Scan for the cell matching the given text and deliver its [x, y] coordinate at center. 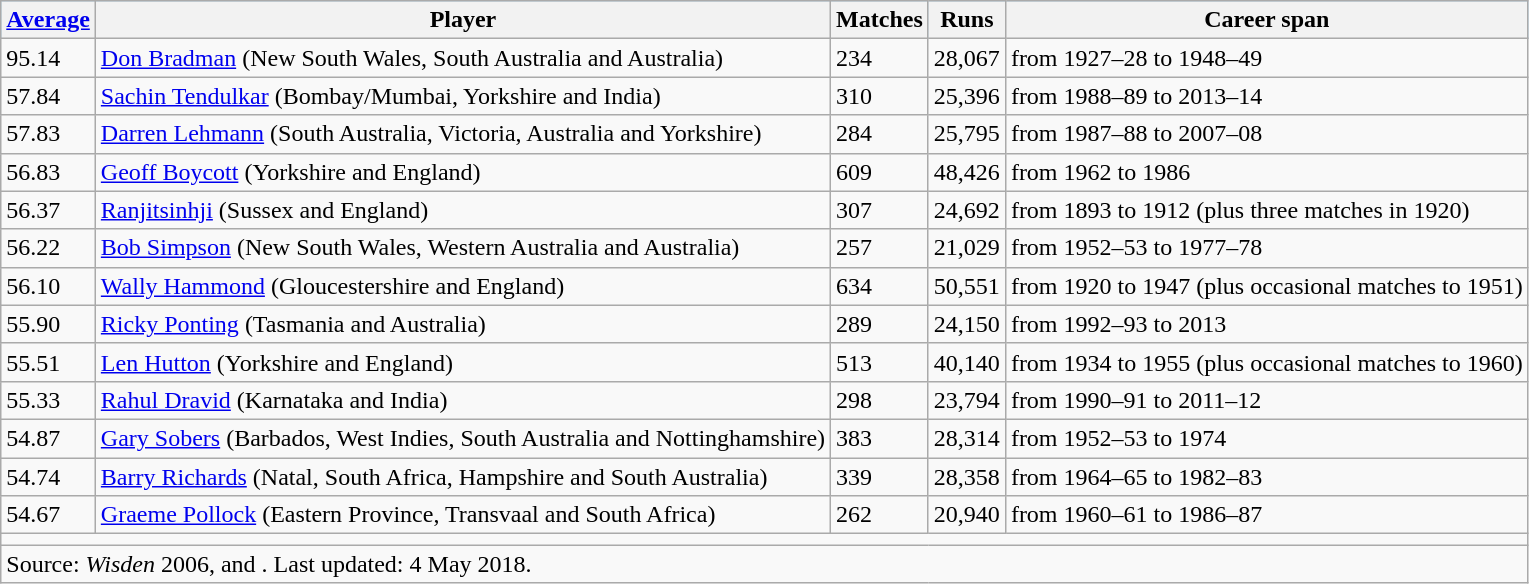
from 1987–88 to 2007–08 [1266, 134]
from 1920 to 1947 (plus occasional matches to 1951) [1266, 286]
Rahul Dravid (Karnataka and India) [462, 400]
Average [48, 20]
Career span [1266, 20]
289 [880, 324]
Ranjitsinhji (Sussex and England) [462, 210]
257 [880, 248]
95.14 [48, 58]
56.22 [48, 248]
Sachin Tendulkar (Bombay/Mumbai, Yorkshire and India) [462, 96]
from 1992–93 to 2013 [1266, 324]
Len Hutton (Yorkshire and England) [462, 362]
513 [880, 362]
Source: Wisden 2006, and . Last updated: 4 May 2018. [765, 564]
Runs [966, 20]
284 [880, 134]
Wally Hammond (Gloucestershire and England) [462, 286]
28,067 [966, 58]
634 [880, 286]
55.33 [48, 400]
24,150 [966, 324]
Matches [880, 20]
339 [880, 477]
50,551 [966, 286]
234 [880, 58]
310 [880, 96]
262 [880, 515]
55.51 [48, 362]
Gary Sobers (Barbados, West Indies, South Australia and Nottinghamshire) [462, 438]
54.74 [48, 477]
from 1952–53 to 1977–78 [1266, 248]
28,358 [966, 477]
57.84 [48, 96]
56.37 [48, 210]
56.83 [48, 172]
298 [880, 400]
Bob Simpson (New South Wales, Western Australia and Australia) [462, 248]
from 1893 to 1912 (plus three matches in 1920) [1266, 210]
25,795 [966, 134]
Darren Lehmann (South Australia, Victoria, Australia and Yorkshire) [462, 134]
Don Bradman (New South Wales, South Australia and Australia) [462, 58]
57.83 [48, 134]
21,029 [966, 248]
Barry Richards (Natal, South Africa, Hampshire and South Australia) [462, 477]
609 [880, 172]
from 1964–65 to 1982–83 [1266, 477]
24,692 [966, 210]
56.10 [48, 286]
Geoff Boycott (Yorkshire and England) [462, 172]
from 1952–53 to 1974 [1266, 438]
from 1988–89 to 2013–14 [1266, 96]
54.87 [48, 438]
from 1962 to 1986 [1266, 172]
48,426 [966, 172]
23,794 [966, 400]
40,140 [966, 362]
from 1934 to 1955 (plus occasional matches to 1960) [1266, 362]
55.90 [48, 324]
307 [880, 210]
25,396 [966, 96]
from 1960–61 to 1986–87 [1266, 515]
383 [880, 438]
28,314 [966, 438]
Graeme Pollock (Eastern Province, Transvaal and South Africa) [462, 515]
20,940 [966, 515]
Ricky Ponting (Tasmania and Australia) [462, 324]
54.67 [48, 515]
Player [462, 20]
from 1927–28 to 1948–49 [1266, 58]
from 1990–91 to 2011–12 [1266, 400]
